Return (x, y) of the center of cell containing provided text 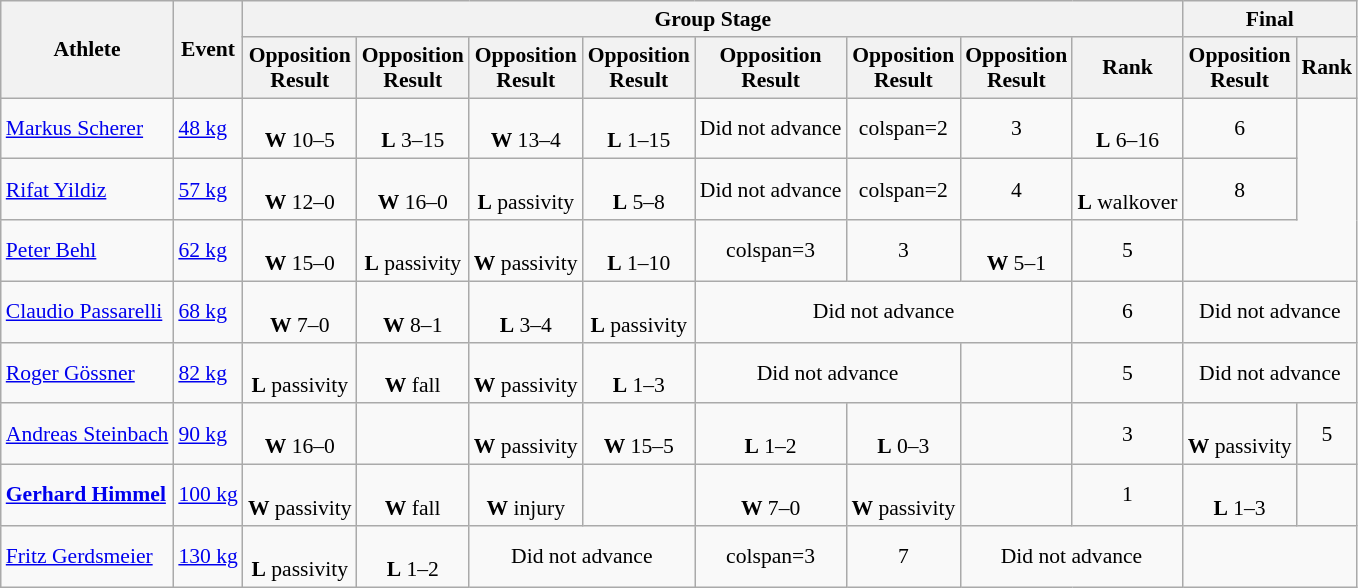
82 kg (208, 372)
L 0–3 (903, 434)
W 10–5 (300, 128)
W 8–1 (413, 312)
8 (1240, 190)
L 5–8 (639, 190)
W 5–1 (1016, 250)
4 (1016, 190)
W 12–0 (300, 190)
57 kg (208, 190)
7 (903, 556)
48 kg (208, 128)
Roger Gössner (88, 372)
Andreas Steinbach (88, 434)
62 kg (208, 250)
L 1–10 (639, 250)
L 6–16 (1127, 128)
L walkover (1127, 190)
Peter Behl (88, 250)
Athlete (88, 50)
90 kg (208, 434)
Event (208, 50)
1 (1127, 496)
100 kg (208, 496)
W 15–5 (639, 434)
W injury (526, 496)
130 kg (208, 556)
W 13–4 (526, 128)
Group Stage (713, 19)
Final (1270, 19)
Claudio Passarelli (88, 312)
Gerhard Himmel (88, 496)
L 1–15 (639, 128)
W 15–0 (300, 250)
L 3–15 (413, 128)
L 3–4 (526, 312)
Rifat Yildiz (88, 190)
Fritz Gerdsmeier (88, 556)
Markus Scherer (88, 128)
68 kg (208, 312)
